Extract the (x, y) coordinate from the center of the cell holding the provided text.  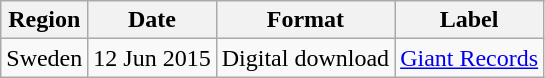
Date (152, 20)
Label (470, 20)
Format (305, 20)
12 Jun 2015 (152, 58)
Region (44, 20)
Digital download (305, 58)
Sweden (44, 58)
Giant Records (470, 58)
